Identify which cell holds the provided text, then report its (x, y) central coordinate. 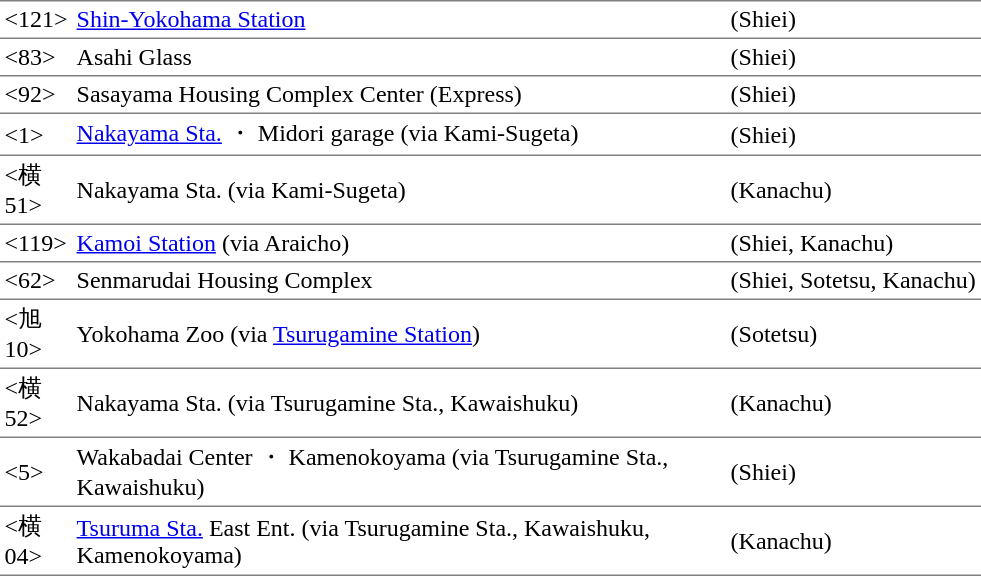
<横04> (36, 542)
(Shiei, Kanachu) (853, 244)
Nakayama Sta. (via Kami-Sugeta) (399, 190)
<83> (36, 58)
<92> (36, 95)
<62> (36, 281)
Kamoi Station (via Araicho) (399, 244)
Wakabadai Center ・ Kamenokoyama (via Tsurugamine Sta., Kawaishuku) (399, 472)
<119> (36, 244)
<1> (36, 135)
(Shiei, Sotetsu, Kanachu) (853, 281)
<横52> (36, 404)
(Sotetsu) (853, 334)
Nakayama Sta. ・ Midori garage (via Kami-Sugeta) (399, 135)
<5> (36, 472)
Sasayama Housing Complex Center (Express) (399, 95)
Nakayama Sta. (via Tsurugamine Sta., Kawaishuku) (399, 404)
Yokohama Zoo (via Tsurugamine Station) (399, 334)
Shin-Yokohama Station (399, 20)
<121> (36, 20)
Asahi Glass (399, 58)
<横51> (36, 190)
Senmarudai Housing Complex (399, 281)
Tsuruma Sta. East Ent. (via Tsurugamine Sta., Kawaishuku, Kamenokoyama) (399, 542)
<旭10> (36, 334)
